From the cell containing the given text, extract its center point as [x, y] coordinate. 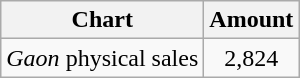
Amount [252, 20]
Gaon physical sales [102, 58]
Chart [102, 20]
2,824 [252, 58]
